Provide the (X, Y) coordinate of the cell's center where the given text is located.  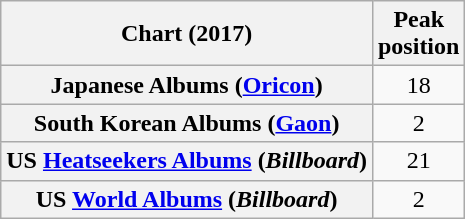
Japanese Albums (Oricon) (187, 85)
18 (418, 85)
South Korean Albums (Gaon) (187, 123)
US World Albums (Billboard) (187, 199)
Peakposition (418, 34)
US Heatseekers Albums (Billboard) (187, 161)
Chart (2017) (187, 34)
21 (418, 161)
